Locate the cell with the specified text and output its (X, Y) center coordinate. 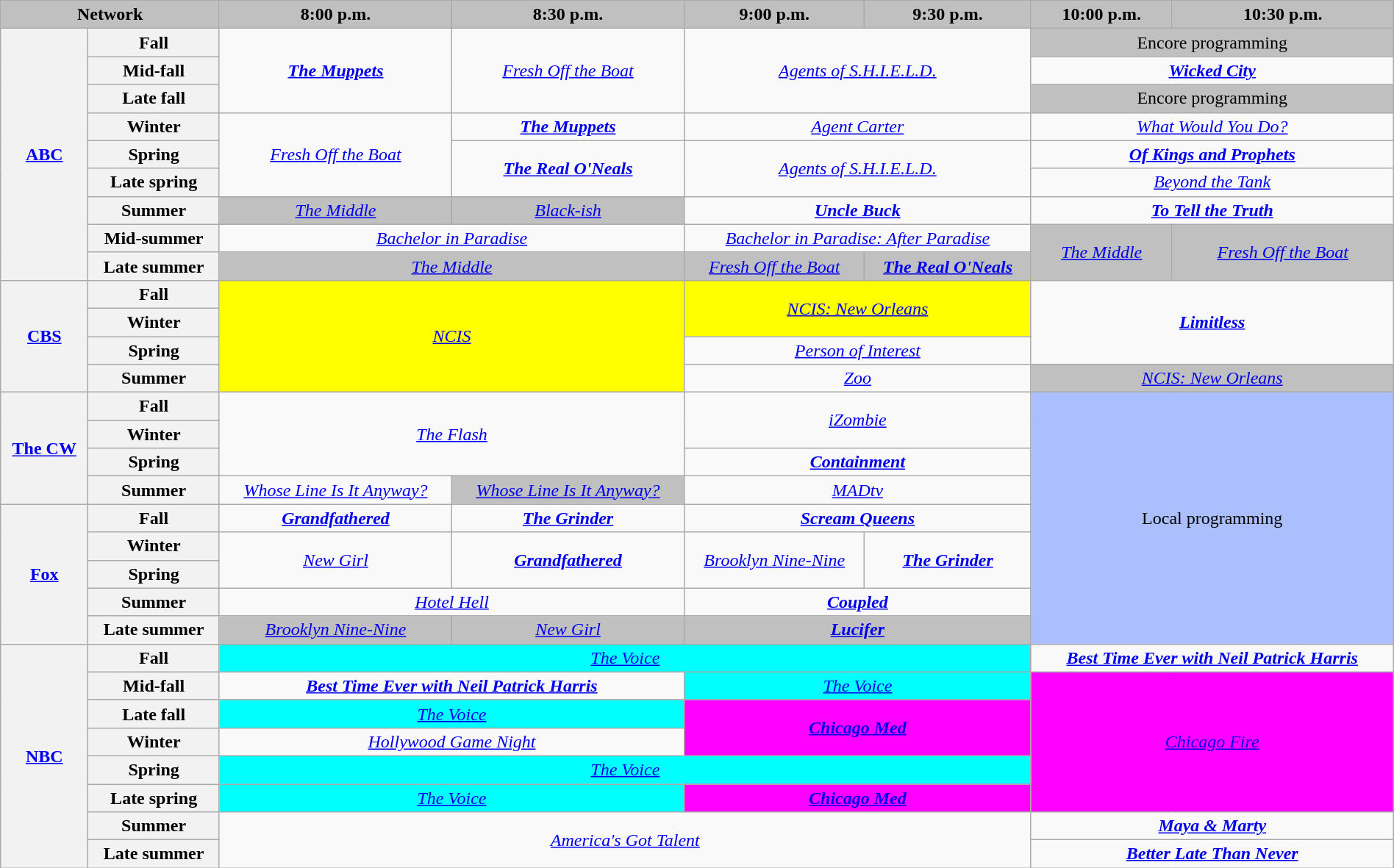
9:00 p.m. (775, 15)
Beyond the Tank (1212, 182)
MADtv (858, 490)
Limitless (1212, 322)
Agent Carter (858, 126)
Lucifer (858, 630)
Containment (858, 462)
Bachelor in Paradise (451, 238)
Hollywood Game Night (451, 742)
America's Got Talent (625, 840)
8:30 p.m. (568, 15)
Coupled (858, 602)
ABC (44, 154)
To Tell the Truth (1212, 210)
10:00 p.m. (1101, 15)
What Would You Do? (1212, 126)
Wicked City (1212, 71)
NCIS (451, 336)
Zoo (858, 379)
10:30 p.m. (1282, 15)
Fox (44, 574)
iZombie (858, 420)
The CW (44, 448)
Maya & Marty (1212, 826)
Network (110, 15)
The Flash (451, 434)
Black-ish (568, 210)
Bachelor in Paradise: After Paradise (858, 238)
CBS (44, 336)
NBC (44, 756)
Person of Interest (858, 351)
Uncle Buck (858, 210)
Local programming (1212, 519)
Mid-summer (154, 238)
9:30 p.m. (948, 15)
Of Kings and Prophets (1212, 154)
Better Late Than Never (1212, 854)
Chicago Fire (1212, 742)
Scream Queens (858, 518)
Hotel Hell (451, 602)
8:00 p.m. (335, 15)
